Scan for the cell matching the given text and deliver its (X, Y) coordinate at center. 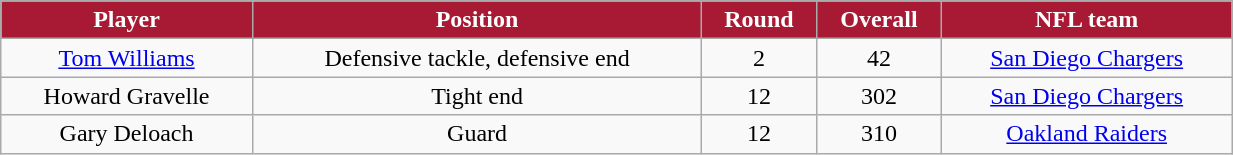
2 (759, 58)
Gary Deloach (127, 134)
Howard Gravelle (127, 96)
42 (879, 58)
310 (879, 134)
Tight end (477, 96)
NFL team (1087, 20)
Oakland Raiders (1087, 134)
Round (759, 20)
Position (477, 20)
302 (879, 96)
Guard (477, 134)
Overall (879, 20)
Defensive tackle, defensive end (477, 58)
Player (127, 20)
Tom Williams (127, 58)
